Provide the [x, y] coordinate of the cell's center where the given text is located.  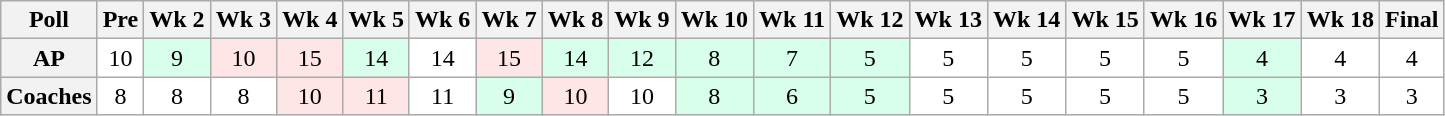
Wk 8 [575, 20]
Wk 6 [442, 20]
Wk 7 [509, 20]
Wk 10 [714, 20]
12 [642, 58]
Wk 12 [870, 20]
7 [792, 58]
Wk 11 [792, 20]
Wk 3 [243, 20]
Wk 15 [1105, 20]
Wk 14 [1026, 20]
Final [1412, 20]
Wk 13 [948, 20]
Wk 18 [1340, 20]
Wk 9 [642, 20]
Coaches [49, 96]
Wk 2 [177, 20]
Wk 4 [310, 20]
Wk 17 [1262, 20]
Wk 5 [376, 20]
Wk 16 [1183, 20]
Poll [49, 20]
6 [792, 96]
Pre [120, 20]
AP [49, 58]
